Extract the [x, y] coordinate from the center of the cell holding the provided text.  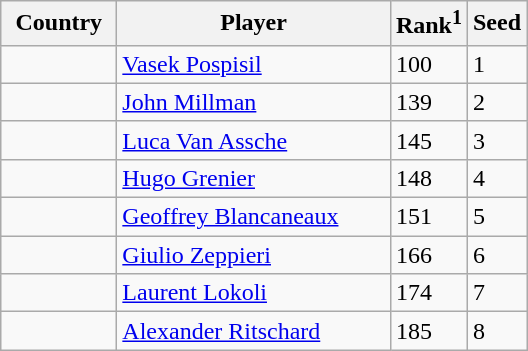
166 [428, 255]
3 [496, 140]
7 [496, 293]
Luca Van Assche [254, 140]
Giulio Zeppieri [254, 255]
151 [428, 217]
185 [428, 331]
Seed [496, 24]
Player [254, 24]
Geoffrey Blancaneaux [254, 217]
Vasek Pospisil [254, 64]
145 [428, 140]
100 [428, 64]
Country [59, 24]
6 [496, 255]
John Millman [254, 102]
5 [496, 217]
139 [428, 102]
8 [496, 331]
2 [496, 102]
1 [496, 64]
Laurent Lokoli [254, 293]
Rank1 [428, 24]
174 [428, 293]
Alexander Ritschard [254, 331]
148 [428, 178]
4 [496, 178]
Hugo Grenier [254, 178]
